Provide the [X, Y] coordinate of the cell's center where the given text is located.  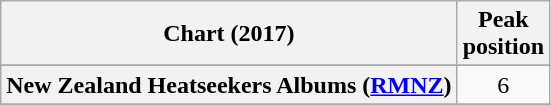
New Zealand Heatseekers Albums (RMNZ) [229, 85]
6 [503, 85]
Chart (2017) [229, 34]
Peak position [503, 34]
